Detect which cell encompasses the target text, then output its [X, Y] center coordinate. 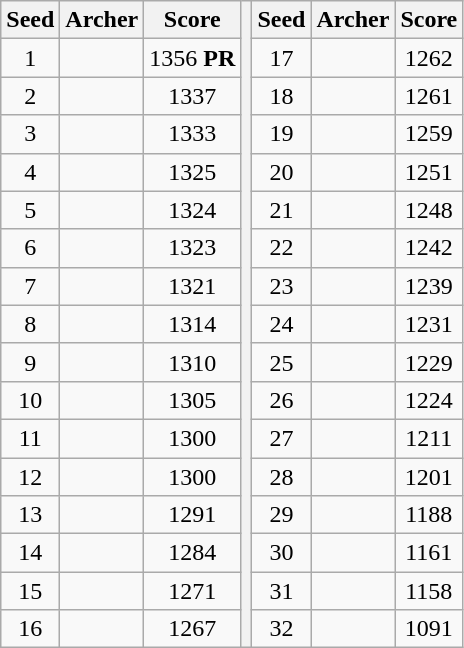
1337 [192, 96]
20 [282, 172]
1267 [192, 629]
1314 [192, 324]
1239 [429, 286]
28 [282, 477]
1224 [429, 400]
1242 [429, 248]
1291 [192, 515]
1323 [192, 248]
5 [30, 210]
1284 [192, 553]
31 [282, 591]
13 [30, 515]
12 [30, 477]
17 [282, 58]
8 [30, 324]
1271 [192, 591]
15 [30, 591]
30 [282, 553]
1356 PR [192, 58]
18 [282, 96]
1248 [429, 210]
1251 [429, 172]
1321 [192, 286]
6 [30, 248]
26 [282, 400]
32 [282, 629]
1310 [192, 362]
27 [282, 438]
1305 [192, 400]
1091 [429, 629]
1188 [429, 515]
19 [282, 134]
1324 [192, 210]
4 [30, 172]
1 [30, 58]
9 [30, 362]
29 [282, 515]
1201 [429, 477]
1211 [429, 438]
1259 [429, 134]
23 [282, 286]
1325 [192, 172]
11 [30, 438]
1262 [429, 58]
14 [30, 553]
1229 [429, 362]
1261 [429, 96]
7 [30, 286]
16 [30, 629]
2 [30, 96]
1158 [429, 591]
10 [30, 400]
1161 [429, 553]
21 [282, 210]
3 [30, 134]
25 [282, 362]
1231 [429, 324]
24 [282, 324]
22 [282, 248]
1333 [192, 134]
